Return the [X, Y] coordinate for the center point of the cell that contains the specified text.  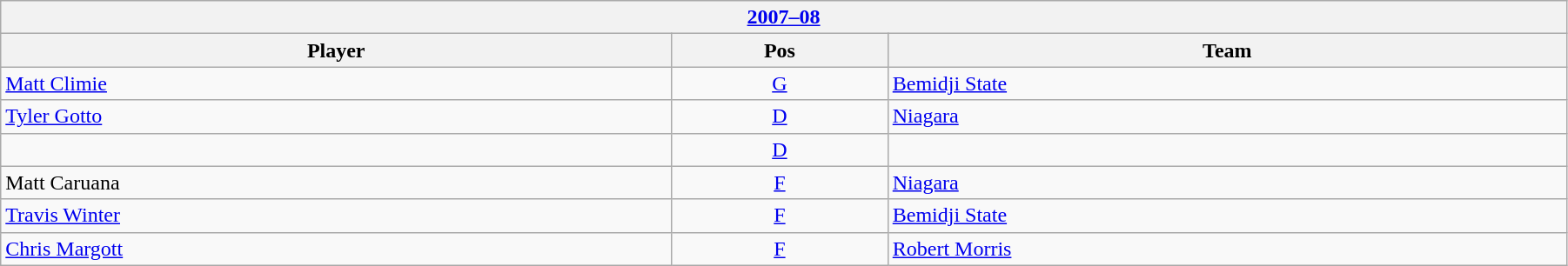
Travis Winter [336, 216]
Matt Climie [336, 83]
G [780, 83]
Chris Margott [336, 249]
Robert Morris [1227, 249]
Team [1227, 50]
Player [336, 50]
Tyler Gotto [336, 116]
Pos [780, 50]
Matt Caruana [336, 183]
2007–08 [784, 17]
